Determine the [x, y] coordinate at the center of the cell enclosing the given text.  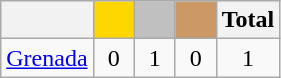
Grenada [47, 58]
Total [248, 20]
